Return the (x, y) coordinate for the center point of the cell that contains the specified text.  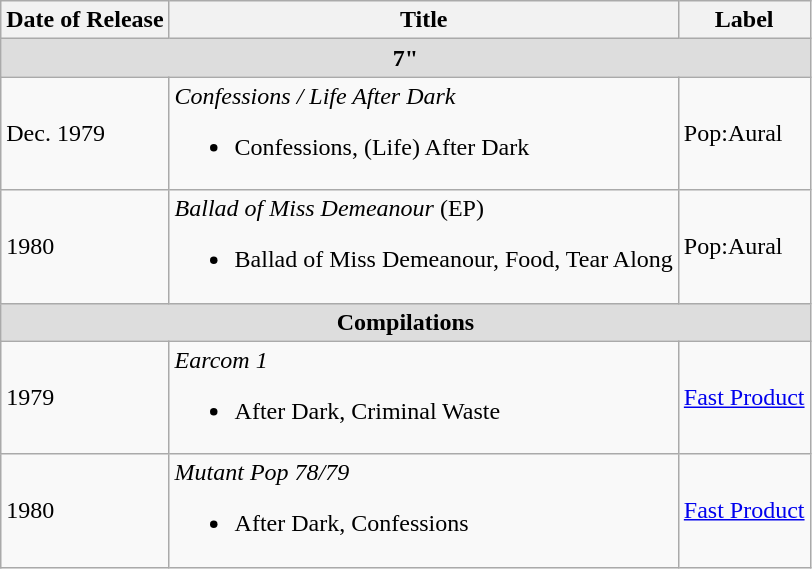
7" (406, 58)
Label (744, 20)
Confessions / Life After DarkConfessions, (Life) After Dark (424, 134)
Earcom 1After Dark, Criminal Waste (424, 398)
Title (424, 20)
Compilations (406, 322)
1979 (85, 398)
Mutant Pop 78/79After Dark, Confessions (424, 510)
Ballad of Miss Demeanour (EP)Ballad of Miss Demeanour, Food, Tear Along (424, 246)
Dec. 1979 (85, 134)
Date of Release (85, 20)
